Determine the [x, y] coordinate at the center of the cell enclosing the given text.  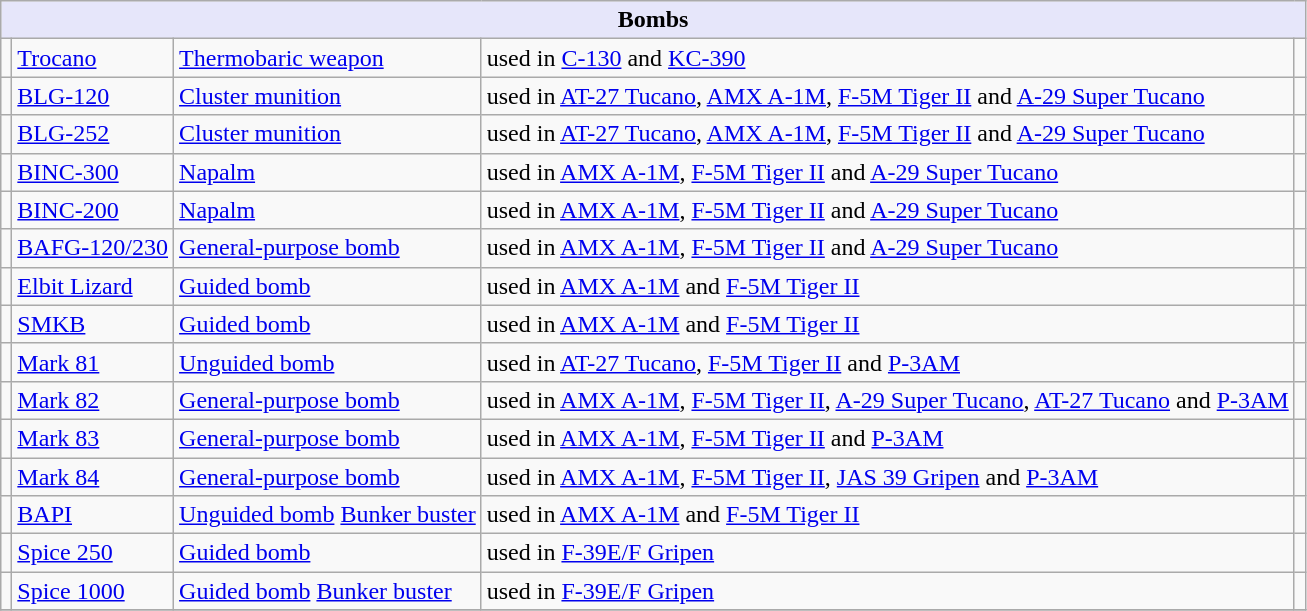
BLG-252 [93, 134]
Unguided bomb Bunker buster [328, 515]
BAPI [93, 515]
Bombs [654, 20]
used in AMX A-1M, F-5M Tiger II and P-3AM [888, 438]
Thermobaric weapon [328, 58]
Guided bomb Bunker buster [328, 591]
Mark 83 [93, 438]
Unguided bomb [328, 362]
Mark 84 [93, 477]
Spice 250 [93, 553]
SMKB [93, 324]
BINC-200 [93, 210]
Mark 82 [93, 400]
Trocano [93, 58]
used in AMX A-1M, F-5M Tiger II, JAS 39 Gripen and P-3AM [888, 477]
Mark 81 [93, 362]
BLG-120 [93, 96]
used in C-130 and KC-390 [888, 58]
BINC-300 [93, 172]
used in AMX A-1M, F-5M Tiger II, A-29 Super Tucano, AT-27 Tucano and P-3AM [888, 400]
Elbit Lizard [93, 286]
BAFG-120/230 [93, 248]
used in AT-27 Tucano, F-5M Tiger II and P-3AM [888, 362]
Spice 1000 [93, 591]
